Locate the cell with the specified text and output its (x, y) center coordinate. 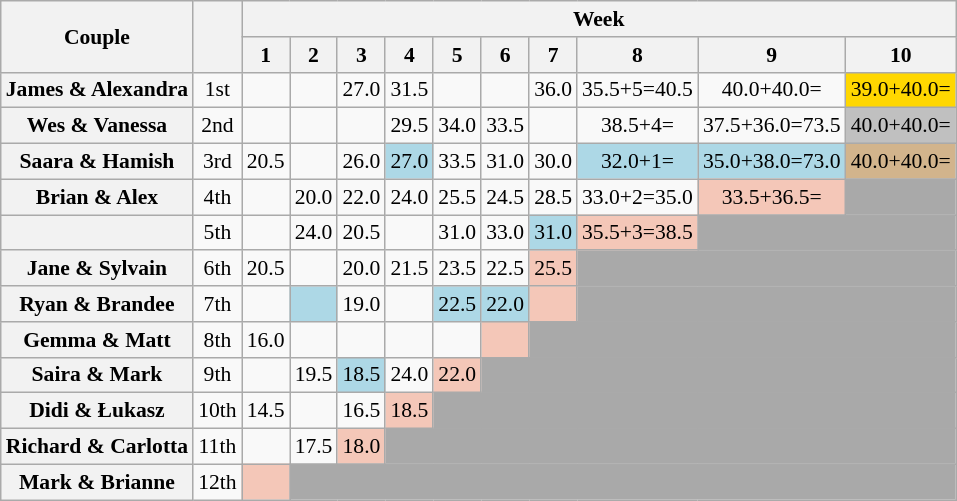
James & Alexandra (97, 90)
4th (218, 197)
35.5+3=38.5 (638, 233)
21.5 (409, 269)
5 (457, 55)
1st (218, 90)
19.0 (361, 304)
8 (638, 55)
12th (218, 482)
33.0 (505, 233)
Saara & Hamish (97, 162)
10th (218, 411)
Didi & Łukasz (97, 411)
38.5+4= (638, 126)
Week (599, 19)
7th (218, 304)
28.5 (553, 197)
10 (901, 55)
6th (218, 269)
29.5 (409, 126)
33.0+2=35.0 (638, 197)
36.0 (553, 90)
19.5 (314, 375)
9th (218, 375)
Couple (97, 36)
26.0 (361, 162)
37.5+36.0=73.5 (772, 126)
16.5 (361, 411)
Brian & Alex (97, 197)
Jane & Sylvain (97, 269)
4 (409, 55)
2nd (218, 126)
14.5 (266, 411)
35.0+38.0=73.0 (772, 162)
Mark & Brianne (97, 482)
Richard & Carlotta (97, 447)
Saira & Mark (97, 375)
3rd (218, 162)
24.5 (505, 197)
8th (218, 340)
Wes & Vanessa (97, 126)
7 (553, 55)
39.0+40.0= (901, 90)
33.5+36.5= (772, 197)
11th (218, 447)
16.0 (266, 340)
5th (218, 233)
18.0 (361, 447)
2 (314, 55)
32.0+1= (638, 162)
Ryan & Brandee (97, 304)
6 (505, 55)
35.5+5=40.5 (638, 90)
34.0 (457, 126)
1 (266, 55)
23.5 (457, 269)
17.5 (314, 447)
31.5 (409, 90)
9 (772, 55)
30.0 (553, 162)
3 (361, 55)
Gemma & Matt (97, 340)
